Locate the cell with the specified text and output its (X, Y) center coordinate. 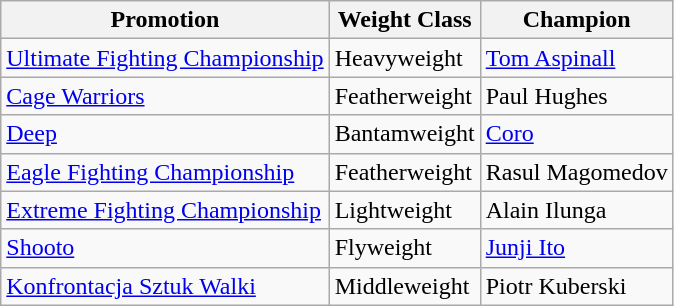
Weight Class (404, 20)
Bantamweight (404, 134)
Shooto (165, 248)
Ultimate Fighting Championship (165, 58)
Eagle Fighting Championship (165, 172)
Middleweight (404, 286)
Lightweight (404, 210)
Paul Hughes (576, 96)
Rasul Magomedov (576, 172)
Deep (165, 134)
Promotion (165, 20)
Coro (576, 134)
Alain Ilunga (576, 210)
Extreme Fighting Championship (165, 210)
Piotr Kuberski (576, 286)
Junji Ito (576, 248)
Konfrontacja Sztuk Walki (165, 286)
Cage Warriors (165, 96)
Champion (576, 20)
Flyweight (404, 248)
Tom Aspinall (576, 58)
Heavyweight (404, 58)
